Return the [X, Y] coordinate for the center point of the cell that contains the specified text.  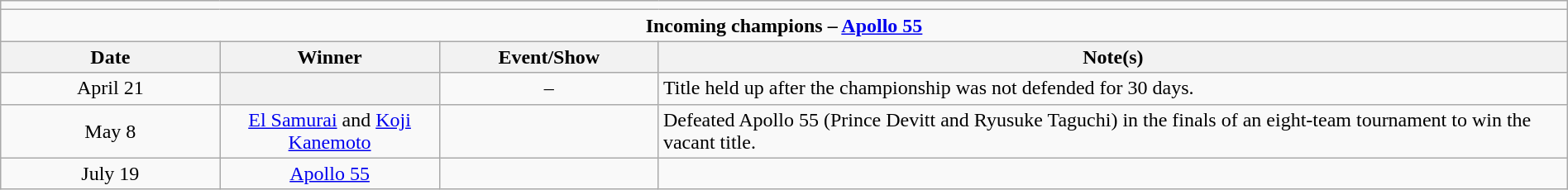
July 19 [111, 173]
Title held up after the championship was not defended for 30 days. [1113, 88]
Event/Show [549, 57]
Winner [329, 57]
Apollo 55 [329, 173]
– [549, 88]
April 21 [111, 88]
Incoming champions – Apollo 55 [784, 26]
Note(s) [1113, 57]
May 8 [111, 131]
El Samurai and Koji Kanemoto [329, 131]
Date [111, 57]
Defeated Apollo 55 (Prince Devitt and Ryusuke Taguchi) in the finals of an eight-team tournament to win the vacant title. [1113, 131]
